For the text-containing cell, return its midpoint in (X, Y) coordinate format. 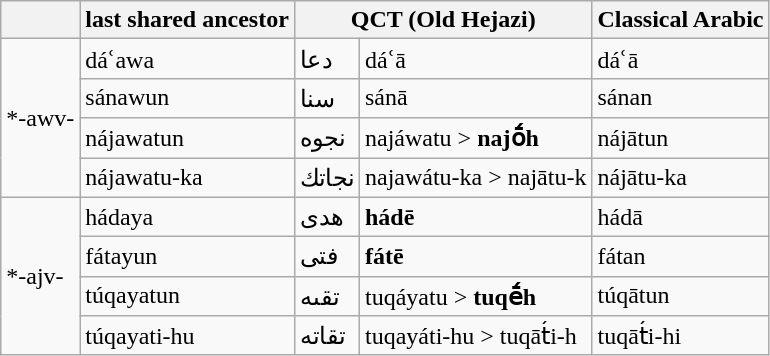
hádā (680, 217)
فتى (326, 257)
نجاتك (326, 178)
fátayun (188, 257)
túqātun (680, 296)
nájawatu-ka (188, 178)
fátan (680, 257)
nájawatun (188, 138)
sánawun (188, 98)
hádaya (188, 217)
تقىه (326, 296)
tuqáyatu > tuqḗh (475, 296)
hádē (475, 217)
nájātu-ka (680, 178)
Classical Arabic (680, 20)
túqayatun (188, 296)
fátē (475, 257)
najáwatu > najṓh (475, 138)
سنا (326, 98)
najawátu-ka > najātu-k (475, 178)
*-awv- (40, 118)
sánā (475, 98)
QCT (Old Hejazi) (443, 20)
tuqāt́i-hi (680, 336)
dáʿawa (188, 59)
túqayati-hu (188, 336)
tuqayáti-hu > tuqāt́i-h (475, 336)
دعا (326, 59)
هدى (326, 217)
nájātun (680, 138)
تقاته (326, 336)
sánan (680, 98)
*-ajv- (40, 276)
last shared ancestor (188, 20)
نجوه (326, 138)
